From the cell containing the given text, extract its center point as [x, y] coordinate. 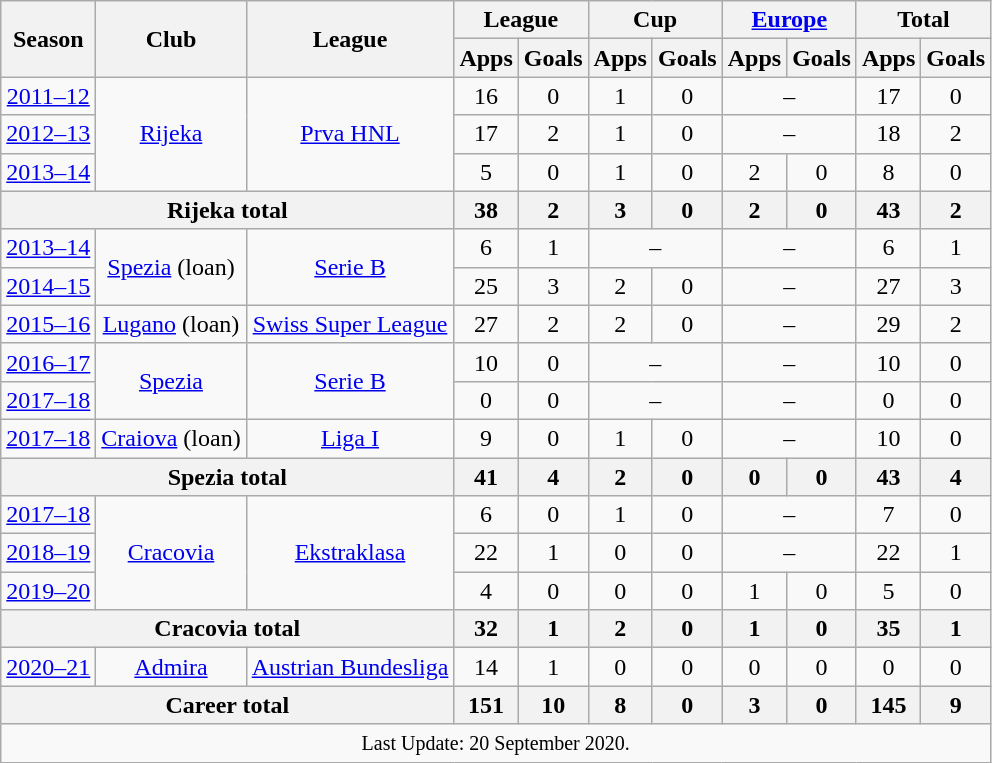
Total [923, 20]
151 [486, 705]
16 [486, 96]
Prva HNL [350, 134]
Austrian Bundesliga [350, 667]
145 [888, 705]
2014–15 [48, 286]
Spezia [171, 381]
38 [486, 210]
2018–19 [48, 553]
29 [888, 324]
Lugano (loan) [171, 324]
Ekstraklasa [350, 553]
Cracovia [171, 553]
2012–13 [48, 134]
18 [888, 134]
Swiss Super League [350, 324]
Spezia total [228, 477]
35 [888, 629]
2016–17 [48, 362]
Liga I [350, 438]
Europe [789, 20]
Admira [171, 667]
Spezia (loan) [171, 267]
Cup [655, 20]
Career total [228, 705]
Cracovia total [228, 629]
2011–12 [48, 96]
41 [486, 477]
Club [171, 39]
Last Update: 20 September 2020. [496, 743]
Season [48, 39]
14 [486, 667]
2015–16 [48, 324]
2019–20 [48, 591]
7 [888, 515]
25 [486, 286]
32 [486, 629]
2020–21 [48, 667]
Craiova (loan) [171, 438]
Rijeka total [228, 210]
Rijeka [171, 134]
